Find where the given text appears and provide that cell's center as (x, y) coordinate. 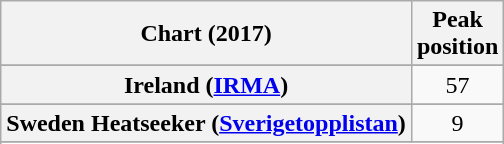
57 (457, 85)
Chart (2017) (206, 34)
Sweden Heatseeker (Sverigetopplistan) (206, 123)
Peak position (457, 34)
9 (457, 123)
Ireland (IRMA) (206, 85)
